Return (X, Y) of the center of cell containing provided text 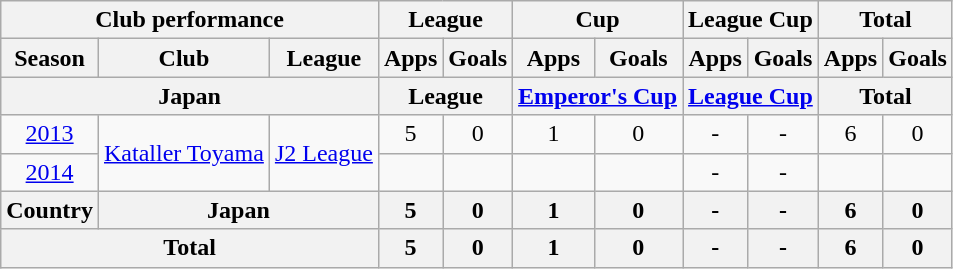
2013 (50, 134)
Emperor's Cup (598, 96)
2014 (50, 172)
Club performance (190, 20)
Cup (598, 20)
Club (184, 58)
Season (50, 58)
Country (50, 210)
Kataller Toyama (184, 153)
J2 League (324, 153)
